Determine the [x, y] coordinate at the center of the cell enclosing the given text.  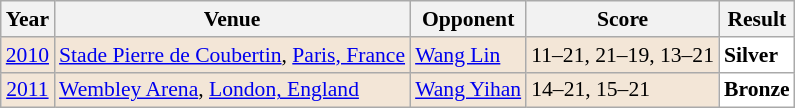
14–21, 15–21 [622, 90]
Silver [757, 55]
Venue [232, 19]
Wang Lin [468, 55]
2010 [28, 55]
2011 [28, 90]
Wembley Arena, London, England [232, 90]
Opponent [468, 19]
Result [757, 19]
Wang Yihan [468, 90]
Score [622, 19]
11–21, 21–19, 13–21 [622, 55]
Year [28, 19]
Bronze [757, 90]
Stade Pierre de Coubertin, Paris, France [232, 55]
